Locate the cell with the specified text and output its (x, y) center coordinate. 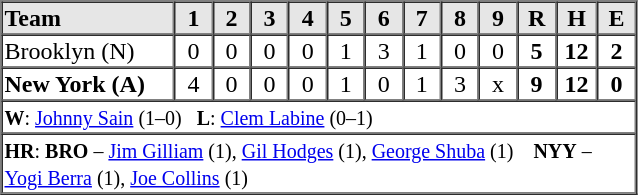
Team (88, 18)
HR: BRO – Jim Gilliam (1), Gil Hodges (1), George Shuba (1) NYY – Yogi Berra (1), Joe Collins (1) (319, 164)
7 (422, 18)
x (498, 84)
Brooklyn (N) (88, 50)
H (576, 18)
R (536, 18)
New York (A) (88, 84)
8 (460, 18)
W: Johnny Sain (1–0) L: Clem Labine (0–1) (319, 116)
6 (384, 18)
E (616, 18)
